Locate the cell with the specified text and output its [X, Y] center coordinate. 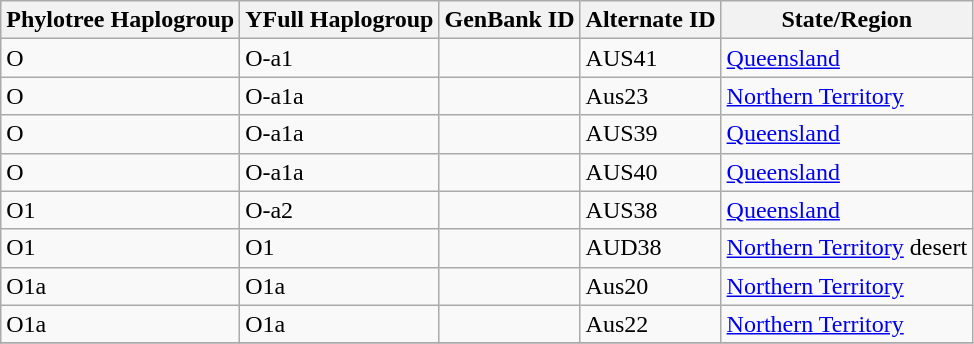
AUS38 [650, 210]
O-a2 [340, 210]
YFull Haplogroup [340, 20]
Phylotree Haplogroup [120, 20]
Aus22 [650, 324]
GenBank ID [510, 20]
O-a1 [340, 58]
AUS39 [650, 134]
Alternate ID [650, 20]
AUS41 [650, 58]
AUS40 [650, 172]
AUD38 [650, 248]
State/Region [847, 20]
Aus20 [650, 286]
Northern Territory desert [847, 248]
Aus23 [650, 96]
